Output the (X, Y) coordinate of the center of the cell containing the given text.  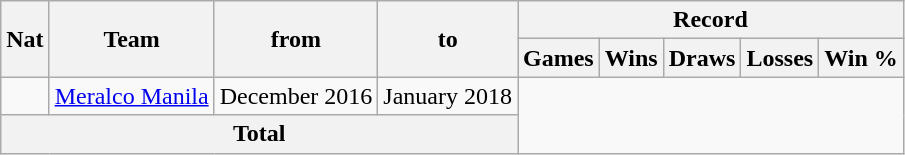
Nat (25, 39)
December 2016 (296, 96)
Draws (702, 58)
Games (559, 58)
Record (711, 20)
Total (260, 134)
Wins (631, 58)
to (448, 39)
Losses (780, 58)
Meralco Manila (132, 96)
Win % (862, 58)
Team (132, 39)
January 2018 (448, 96)
from (296, 39)
